Return the (x, y) coordinate for the center point of the cell that contains the specified text.  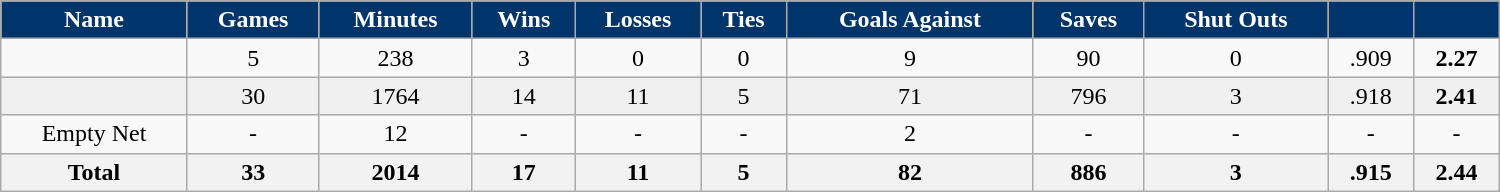
2.27 (1457, 58)
Shut Outs (1236, 20)
2.44 (1457, 172)
17 (524, 172)
Games (253, 20)
2.41 (1457, 96)
1764 (396, 96)
.909 (1371, 58)
2 (910, 134)
Saves (1088, 20)
886 (1088, 172)
Minutes (396, 20)
90 (1088, 58)
796 (1088, 96)
.918 (1371, 96)
Name (94, 20)
71 (910, 96)
238 (396, 58)
Empty Net (94, 134)
30 (253, 96)
Losses (638, 20)
33 (253, 172)
Goals Against (910, 20)
14 (524, 96)
Ties (744, 20)
9 (910, 58)
Total (94, 172)
82 (910, 172)
12 (396, 134)
Wins (524, 20)
2014 (396, 172)
.915 (1371, 172)
